Extract the (x, y) coordinate from the center of the cell holding the provided text.  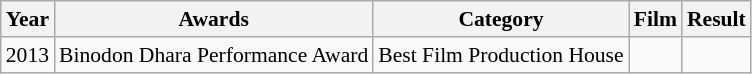
Category (500, 19)
Year (28, 19)
Best Film Production House (500, 55)
Awards (214, 19)
Result (716, 19)
Binodon Dhara Performance Award (214, 55)
Film (656, 19)
2013 (28, 55)
